Find where the given text appears and provide that cell's center as (X, Y) coordinate. 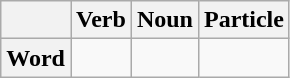
Word (36, 58)
Particle (244, 20)
Verb (100, 20)
Noun (164, 20)
